Pinpoint the cell where the given text exists, returning its [X, Y] midpoint coordinate. 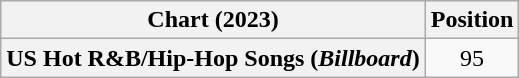
95 [472, 58]
Position [472, 20]
Chart (2023) [213, 20]
US Hot R&B/Hip-Hop Songs (Billboard) [213, 58]
